Find where the given text appears and provide that cell's center as (X, Y) coordinate. 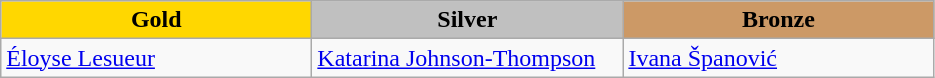
Ivana Španović (778, 58)
Gold (156, 20)
Katarina Johnson-Thompson (468, 58)
Silver (468, 20)
Bronze (778, 20)
Éloyse Lesueur (156, 58)
